For the text-containing cell, return its midpoint in [x, y] coordinate format. 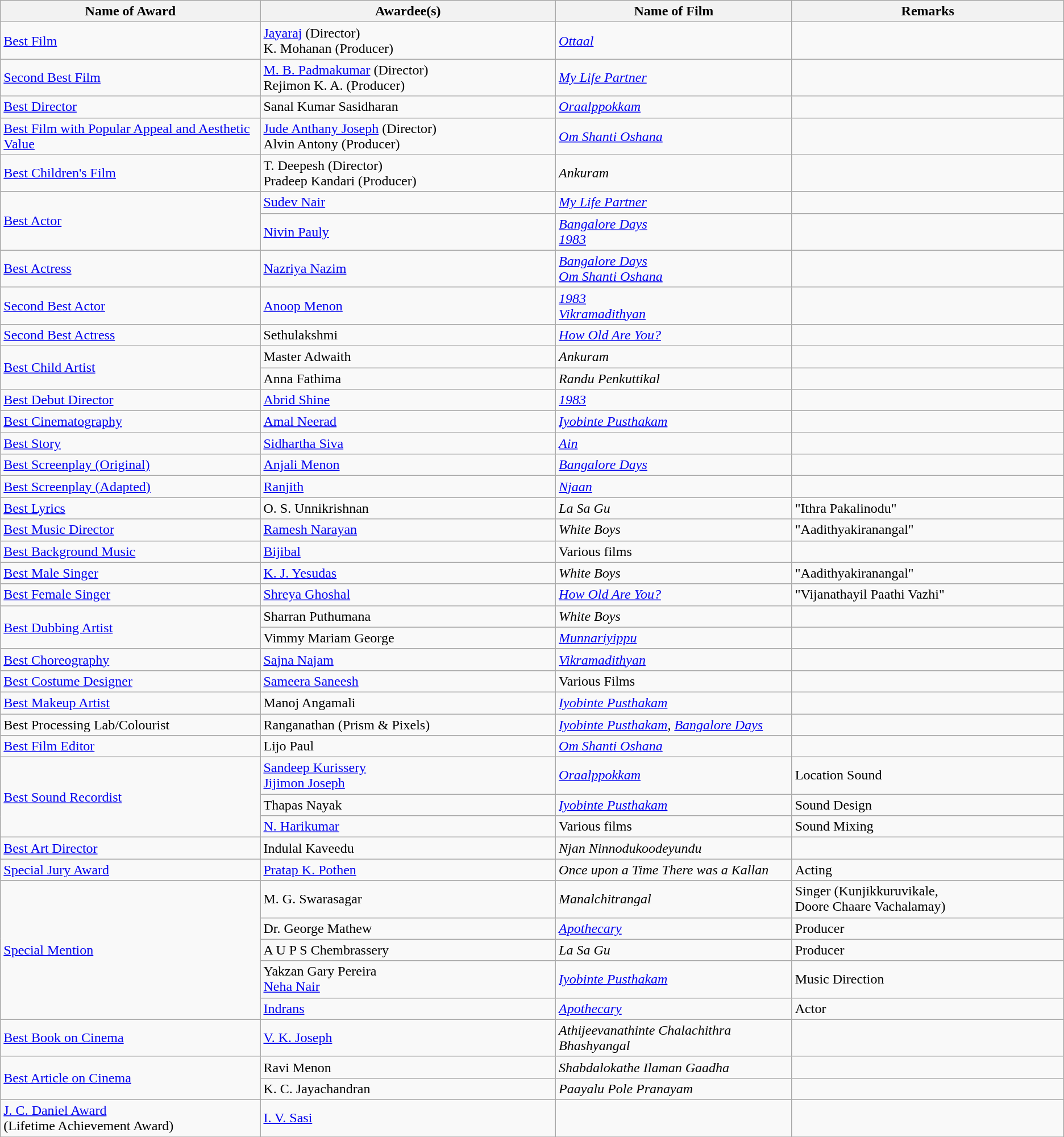
Best Costume Designer [131, 681]
Special Mention [131, 950]
Best Makeup Artist [131, 703]
Second Best Film [131, 77]
Best Art Director [131, 848]
"Vijanathayil Paathi Vazhi" [928, 595]
Best Film Editor [131, 746]
Best Sound Recordist [131, 797]
Sidhartha Siva [408, 443]
Actor [928, 1009]
Munnariyippu [674, 638]
Sameera Saneesh [408, 681]
Manoj Angamali [408, 703]
Name of Award [131, 11]
Second Best Actor [131, 306]
Anna Fathima [408, 378]
Best Background Music [131, 551]
Ranjith [408, 487]
Pratap K. Pothen [408, 870]
Vikramadithyan [674, 659]
Yakzan Gary PereiraNeha Nair [408, 979]
Athijeevanathinte Chalachithra Bhashyangal [674, 1038]
Best Director [131, 107]
Bijibal [408, 551]
Nivin Pauly [408, 232]
Sajna Najam [408, 659]
N. Harikumar [408, 827]
Sound Design [928, 805]
Paayalu Pole Pranayam [674, 1089]
Best Choreography [131, 659]
Ranganathan (Prism & Pixels) [408, 725]
Best Actor [131, 221]
Nazriya Nazim [408, 268]
Njaan [674, 487]
Njan Ninnodukoodeyundu [674, 848]
Shabdalokathe Ilaman Gaadha [674, 1067]
Sanal Kumar Sasidharan [408, 107]
Best Processing Lab/Colourist [131, 725]
Best Cinematography [131, 422]
Best Dubbing Artist [131, 627]
Location Sound [928, 775]
Best Story [131, 443]
Best Lyrics [131, 508]
Sound Mixing [928, 827]
Best Book on Cinema [131, 1038]
Manalchitrangal [674, 899]
O. S. Unnikrishnan [408, 508]
Ain [674, 443]
Jayaraj (Director)K. Mohanan (Producer) [408, 41]
I. V. Sasi [408, 1118]
Bangalore Days [674, 465]
Vimmy Mariam George [408, 638]
Anjali Menon [408, 465]
M. G. Swarasagar [408, 899]
Indrans [408, 1009]
M. B. Padmakumar (Director)Rejimon K. A. (Producer) [408, 77]
Best Male Singer [131, 573]
Anoop Menon [408, 306]
Best Screenplay (Original) [131, 465]
Iyobinte Pusthakam, Bangalore Days [674, 725]
Best Actress [131, 268]
Best Children's Film [131, 173]
Ottaal [674, 41]
Indulal Kaveedu [408, 848]
Sethulakshmi [408, 335]
Best Film [131, 41]
Amal Neerad [408, 422]
A U P S Chembrassery [408, 950]
1983 [674, 400]
Lijo Paul [408, 746]
Dr. George Mathew [408, 928]
Ramesh Narayan [408, 530]
Singer (Kunjikkuruvikale,Doore Chaare Vachalamay) [928, 899]
Sharran Puthumana [408, 616]
Awardee(s) [408, 11]
Name of Film [674, 11]
Bangalore DaysOm Shanti Oshana [674, 268]
Sandeep KurisseryJijimon Joseph [408, 775]
Remarks [928, 11]
V. K. Joseph [408, 1038]
Acting [928, 870]
Various Films [674, 681]
Best Music Director [131, 530]
1983Vikramadithyan [674, 306]
Once upon a Time There was a Kallan [674, 870]
Music Direction [928, 979]
"Ithra Pakalinodu" [928, 508]
K. C. Jayachandran [408, 1089]
T. Deepesh (Director)Pradeep Kandari (Producer) [408, 173]
Best Film with Popular Appeal and Aesthetic Value [131, 136]
Randu Penkuttikal [674, 378]
Best Child Artist [131, 367]
Best Female Singer [131, 595]
K. J. Yesudas [408, 573]
Special Jury Award [131, 870]
Bangalore Days1983 [674, 232]
Sudev Nair [408, 202]
Best Screenplay (Adapted) [131, 487]
Best Debut Director [131, 400]
Thapas Nayak [408, 805]
Shreya Ghoshal [408, 595]
Second Best Actress [131, 335]
Ravi Menon [408, 1067]
J. C. Daniel Award(Lifetime Achievement Award) [131, 1118]
Jude Anthany Joseph (Director)Alvin Antony (Producer) [408, 136]
Master Adwaith [408, 356]
Abrid Shine [408, 400]
Best Article on Cinema [131, 1078]
